For the text-containing cell, return its midpoint in [X, Y] coordinate format. 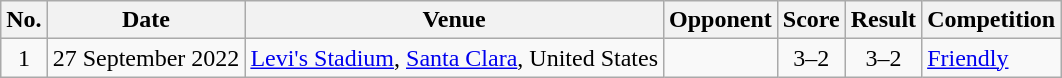
Venue [454, 20]
No. [24, 20]
27 September 2022 [146, 58]
Score [811, 20]
1 [24, 58]
Competition [992, 20]
Opponent [721, 20]
Result [883, 20]
Levi's Stadium, Santa Clara, United States [454, 58]
Friendly [992, 58]
Date [146, 20]
